Scan for the cell matching the given text and deliver its [X, Y] coordinate at center. 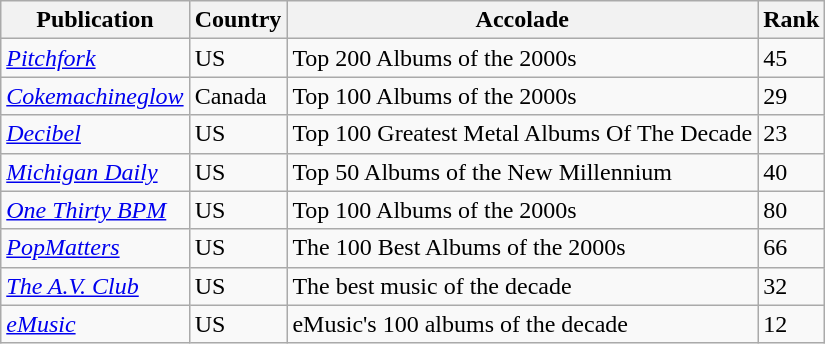
Cokemachineglow [95, 96]
eMusic [95, 324]
Top 200 Albums of the 2000s [522, 58]
Decibel [95, 134]
PopMatters [95, 248]
Top 100 Greatest Metal Albums Of The Decade [522, 134]
Pitchfork [95, 58]
66 [792, 248]
32 [792, 286]
The best music of the decade [522, 286]
29 [792, 96]
Publication [95, 20]
The 100 Best Albums of the 2000s [522, 248]
40 [792, 172]
Rank [792, 20]
eMusic's 100 albums of the decade [522, 324]
Accolade [522, 20]
Top 50 Albums of the New Millennium [522, 172]
Michigan Daily [95, 172]
One Thirty BPM [95, 210]
12 [792, 324]
Canada [238, 96]
23 [792, 134]
Country [238, 20]
The A.V. Club [95, 286]
45 [792, 58]
80 [792, 210]
